For the text-containing cell, return its midpoint in (x, y) coordinate format. 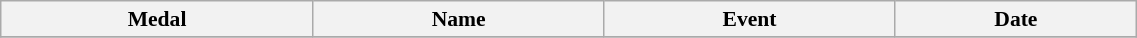
Event (750, 19)
Medal (158, 19)
Date (1016, 19)
Name (458, 19)
